Return (x, y) of the center of cell containing provided text 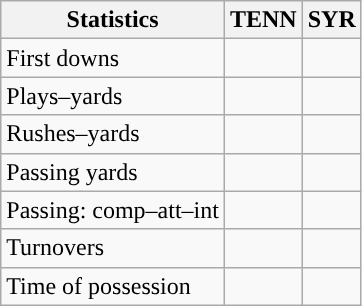
TENN (263, 20)
SYR (332, 20)
Passing: comp–att–int (113, 210)
First downs (113, 58)
Passing yards (113, 172)
Plays–yards (113, 96)
Rushes–yards (113, 134)
Statistics (113, 20)
Time of possession (113, 286)
Turnovers (113, 248)
